Detect which cell encompasses the target text, then output its [x, y] center coordinate. 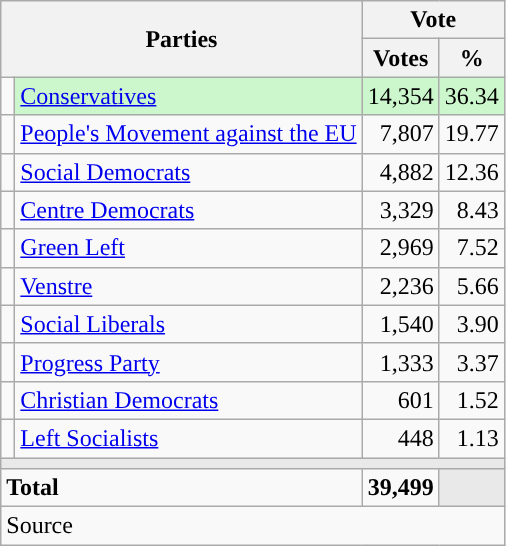
1.13 [472, 438]
Left Socialists [188, 438]
Conservatives [188, 96]
Christian Democrats [188, 400]
Green Left [188, 248]
448 [400, 438]
Centre Democrats [188, 210]
7,807 [400, 134]
Venstre [188, 286]
Social Liberals [188, 324]
601 [400, 400]
1,540 [400, 324]
1.52 [472, 400]
4,882 [400, 172]
Source [253, 526]
5.66 [472, 286]
8.43 [472, 210]
Progress Party [188, 362]
3.37 [472, 362]
Parties [182, 39]
Total [182, 488]
19.77 [472, 134]
39,499 [400, 488]
7.52 [472, 248]
Vote [433, 20]
People's Movement against the EU [188, 134]
Social Democrats [188, 172]
Votes [400, 58]
36.34 [472, 96]
1,333 [400, 362]
2,236 [400, 286]
2,969 [400, 248]
3,329 [400, 210]
3.90 [472, 324]
12.36 [472, 172]
14,354 [400, 96]
% [472, 58]
